Locate the cell with the specified text and output its [X, Y] center coordinate. 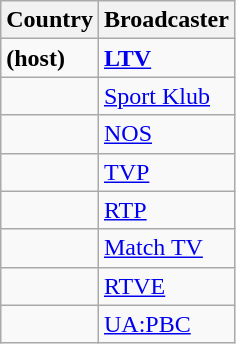
RTVE [166, 286]
(host) [50, 58]
Broadcaster [166, 20]
RTP [166, 210]
Country [50, 20]
LTV [166, 58]
Sport Klub [166, 96]
TVP [166, 172]
Match TV [166, 248]
UA:PBC [166, 324]
NOS [166, 134]
